Identify which cell holds the provided text, then report its [x, y] central coordinate. 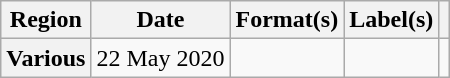
Date [160, 20]
Format(s) [287, 20]
22 May 2020 [160, 58]
Label(s) [392, 20]
Various [46, 58]
Region [46, 20]
